Extract the (x, y) coordinate from the center of the cell holding the provided text.  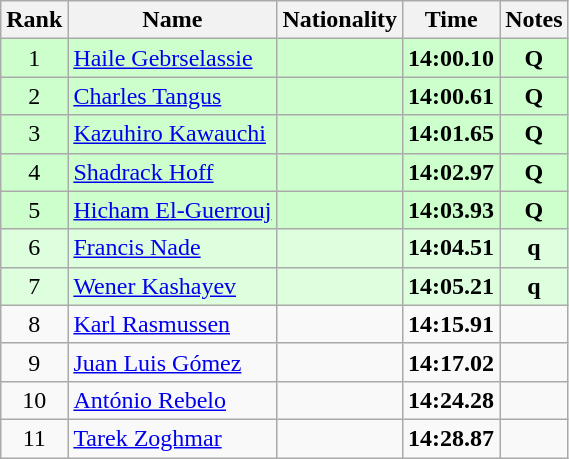
14:00.61 (452, 96)
Juan Luis Gómez (172, 362)
Hicham El-Guerrouj (172, 210)
Francis Nade (172, 248)
4 (34, 172)
António Rebelo (172, 400)
Haile Gebrselassie (172, 58)
9 (34, 362)
14:15.91 (452, 324)
Karl Rasmussen (172, 324)
14:00.10 (452, 58)
Kazuhiro Kawauchi (172, 134)
Tarek Zoghmar (172, 438)
8 (34, 324)
14:17.02 (452, 362)
Charles Tangus (172, 96)
Nationality (340, 20)
6 (34, 248)
7 (34, 286)
14:01.65 (452, 134)
5 (34, 210)
14:04.51 (452, 248)
14:24.28 (452, 400)
Notes (534, 20)
14:02.97 (452, 172)
Wener Kashayev (172, 286)
11 (34, 438)
Shadrack Hoff (172, 172)
14:05.21 (452, 286)
14:03.93 (452, 210)
3 (34, 134)
14:28.87 (452, 438)
Time (452, 20)
10 (34, 400)
Rank (34, 20)
2 (34, 96)
1 (34, 58)
Name (172, 20)
